Scan for the cell matching the given text and deliver its [X, Y] coordinate at center. 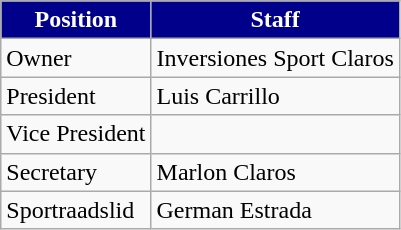
Inversiones Sport Claros [275, 58]
Luis Carrillo [275, 96]
Sportraadslid [76, 210]
Owner [76, 58]
Secretary [76, 172]
German Estrada [275, 210]
Marlon Claros [275, 172]
President [76, 96]
Staff [275, 20]
Position [76, 20]
Vice President [76, 134]
